Capture the cell that displays the provided text and extract its [X, Y] central coordinate. 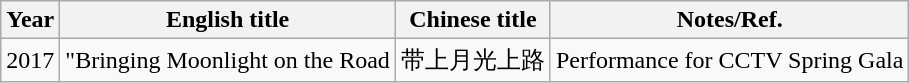
带上月光上路 [472, 60]
English title [228, 20]
Year [30, 20]
2017 [30, 60]
Chinese title [472, 20]
Notes/Ref. [730, 20]
"Bringing Moonlight on the Road [228, 60]
Performance for CCTV Spring Gala [730, 60]
